Scan for the cell matching the given text and deliver its [x, y] coordinate at center. 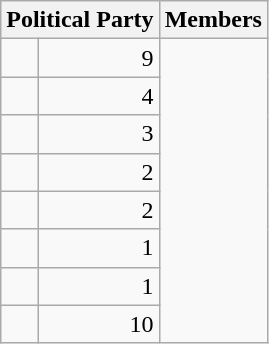
3 [99, 134]
Members [213, 20]
10 [99, 324]
4 [99, 96]
9 [99, 58]
Political Party [80, 20]
